Scan for the cell matching the given text and deliver its (x, y) coordinate at center. 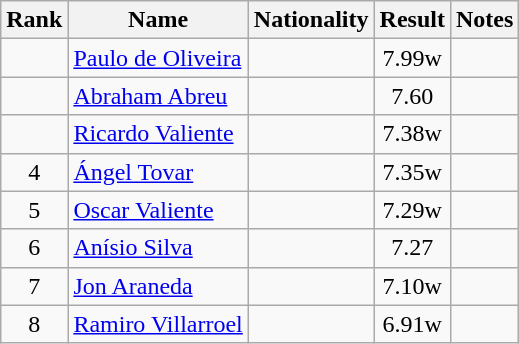
Ángel Tovar (158, 172)
Abraham Abreu (158, 96)
Result (412, 20)
7.29w (412, 210)
Ramiro Villarroel (158, 324)
Anísio Silva (158, 248)
8 (34, 324)
4 (34, 172)
7.60 (412, 96)
Notes (484, 20)
5 (34, 210)
7 (34, 286)
7.27 (412, 248)
7.10w (412, 286)
7.38w (412, 134)
7.35w (412, 172)
Nationality (311, 20)
Paulo de Oliveira (158, 58)
6 (34, 248)
6.91w (412, 324)
Name (158, 20)
Oscar Valiente (158, 210)
7.99w (412, 58)
Rank (34, 20)
Ricardo Valiente (158, 134)
Jon Araneda (158, 286)
